Pinpoint the cell where the given text exists, returning its [x, y] midpoint coordinate. 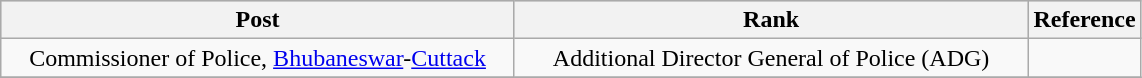
Additional Director General of Police (ADG) [771, 58]
Post [258, 20]
Rank [771, 20]
Commissioner of Police, Bhubaneswar-Cuttack [258, 58]
Reference [1084, 20]
